Locate the cell with the specified text and output its [x, y] center coordinate. 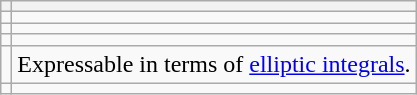
Expressable in terms of elliptic integrals. [214, 64]
